Capture the cell that displays the provided text and extract its [x, y] central coordinate. 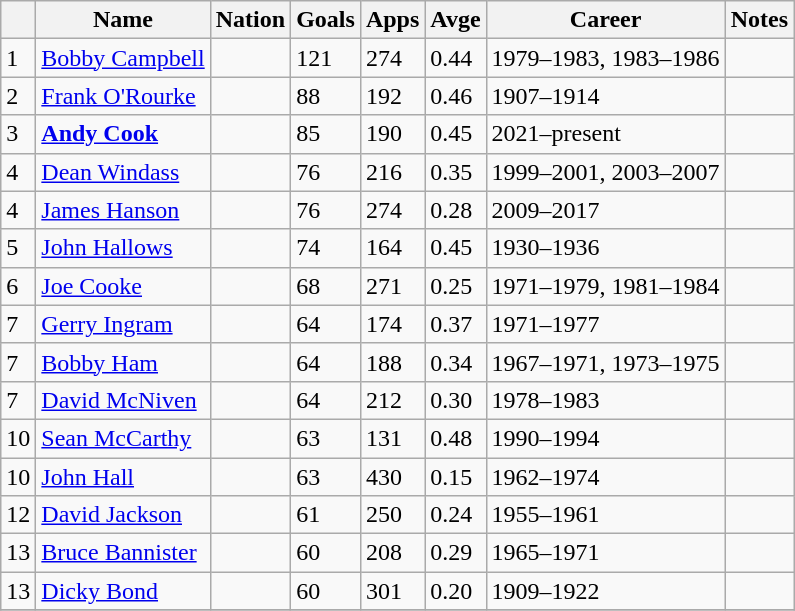
1965–1971 [606, 553]
271 [392, 286]
3 [18, 134]
0.30 [456, 400]
0.24 [456, 515]
430 [392, 477]
61 [326, 515]
Dicky Bond [123, 591]
74 [326, 248]
1967–1971, 1973–1975 [606, 362]
James Hanson [123, 210]
0.25 [456, 286]
Bruce Bannister [123, 553]
5 [18, 248]
Gerry Ingram [123, 324]
John Hall [123, 477]
Name [123, 20]
Andy Cook [123, 134]
188 [392, 362]
174 [392, 324]
212 [392, 400]
Bobby Campbell [123, 58]
1978–1983 [606, 400]
216 [392, 172]
0.44 [456, 58]
David McNiven [123, 400]
1930–1936 [606, 248]
1971–1977 [606, 324]
Career [606, 20]
1962–1974 [606, 477]
0.46 [456, 96]
Frank O'Rourke [123, 96]
68 [326, 286]
0.37 [456, 324]
0.29 [456, 553]
1955–1961 [606, 515]
Bobby Ham [123, 362]
0.28 [456, 210]
Goals [326, 20]
131 [392, 438]
1909–1922 [606, 591]
121 [326, 58]
6 [18, 286]
1990–1994 [606, 438]
2 [18, 96]
12 [18, 515]
Dean Windass [123, 172]
1907–1914 [606, 96]
2021–present [606, 134]
301 [392, 591]
192 [392, 96]
2009–2017 [606, 210]
190 [392, 134]
0.48 [456, 438]
1971–1979, 1981–1984 [606, 286]
1979–1983, 1983–1986 [606, 58]
Sean McCarthy [123, 438]
0.15 [456, 477]
85 [326, 134]
0.35 [456, 172]
Notes [759, 20]
208 [392, 553]
Apps [392, 20]
250 [392, 515]
Joe Cooke [123, 286]
1 [18, 58]
1999–2001, 2003–2007 [606, 172]
John Hallows [123, 248]
164 [392, 248]
88 [326, 96]
Avge [456, 20]
Nation [250, 20]
0.20 [456, 591]
David Jackson [123, 515]
0.34 [456, 362]
